Determine the (x, y) coordinate at the center of the cell enclosing the given text.  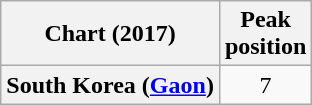
South Korea (Gaon) (110, 85)
7 (265, 85)
Chart (2017) (110, 34)
Peakposition (265, 34)
